Find where the given text appears and provide that cell's center as [X, Y] coordinate. 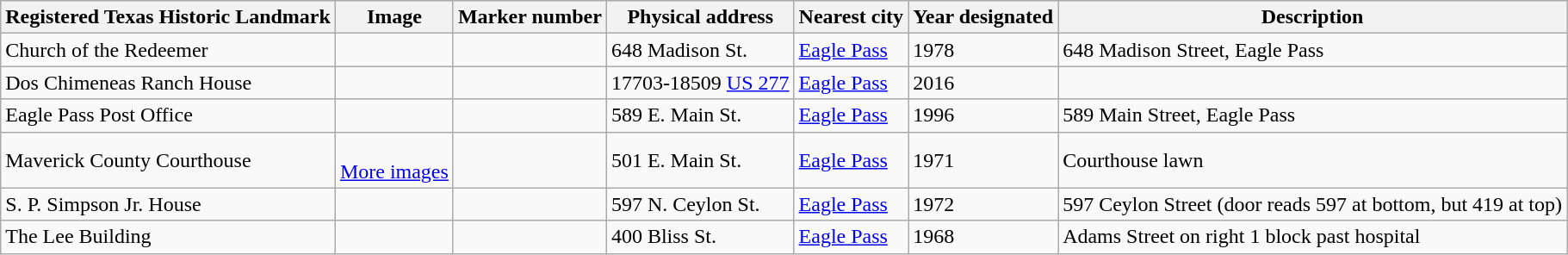
More images [394, 160]
648 Madison Street, Eagle Pass [1312, 50]
597 N. Ceylon St. [700, 204]
400 Bliss St. [700, 237]
Adams Street on right 1 block past hospital [1312, 237]
Registered Texas Historic Landmark [169, 17]
501 E. Main St. [700, 160]
2016 [983, 83]
Church of the Redeemer [169, 50]
1978 [983, 50]
17703-18509 US 277 [700, 83]
Eagle Pass Post Office [169, 115]
The Lee Building [169, 237]
Maverick County Courthouse [169, 160]
Year designated [983, 17]
597 Ceylon Street (door reads 597 at bottom, but 419 at top) [1312, 204]
Marker number [530, 17]
1972 [983, 204]
S. P. Simpson Jr. House [169, 204]
1996 [983, 115]
Image [394, 17]
1971 [983, 160]
Nearest city [851, 17]
589 E. Main St. [700, 115]
589 Main Street, Eagle Pass [1312, 115]
Dos Chimeneas Ranch House [169, 83]
Physical address [700, 17]
648 Madison St. [700, 50]
Description [1312, 17]
Courthouse lawn [1312, 160]
1968 [983, 237]
